Provide the (X, Y) coordinate of the cell's center where the given text is located.  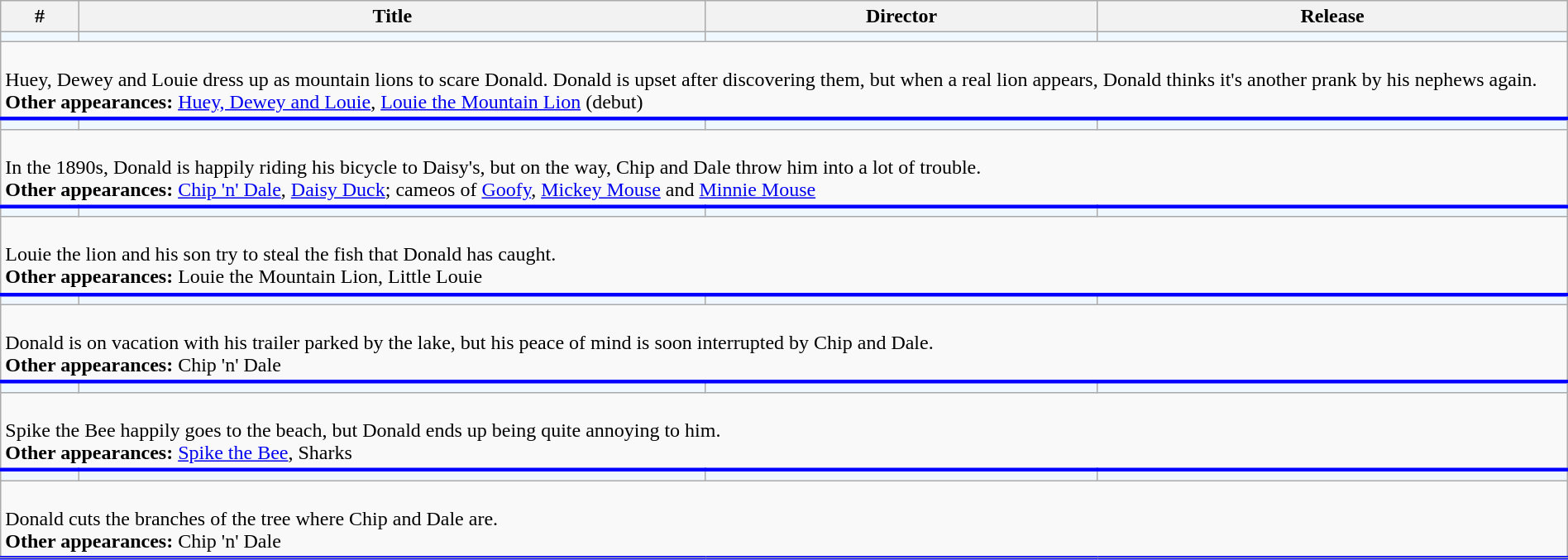
Spike the Bee happily goes to the beach, but Donald ends up being quite annoying to him.Other appearances: Spike the Bee, Sharks (784, 431)
Donald cuts the branches of the tree where Chip and Dale are.Other appearances: Chip 'n' Dale (784, 519)
Release (1332, 17)
# (40, 17)
Director (901, 17)
Louie the lion and his son try to steal the fish that Donald has caught.Other appearances: Louie the Mountain Lion, Little Louie (784, 256)
Title (392, 17)
